Determine the (x, y) coordinate at the center of the cell enclosing the given text.  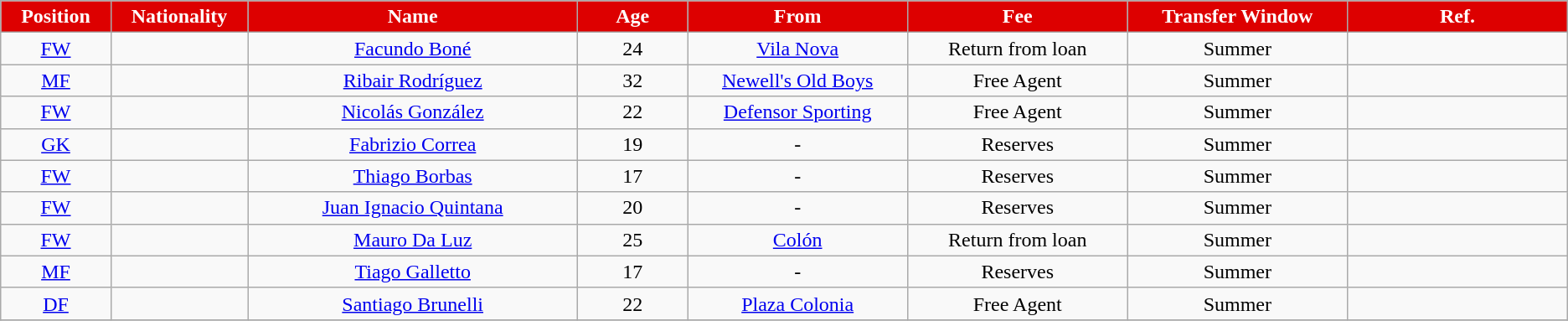
Newell's Old Boys (797, 80)
20 (633, 208)
32 (633, 80)
Fabrizio Correa (413, 144)
Plaza Colonia (797, 303)
DF (56, 303)
Nationality (179, 17)
Position (56, 17)
19 (633, 144)
Defensor Sporting (797, 112)
Facundo Boné (413, 49)
Vila Nova (797, 49)
Tiago Galletto (413, 272)
Colón (797, 240)
From (797, 17)
Transfer Window (1238, 17)
Ribair Rodríguez (413, 80)
Ref. (1457, 17)
Juan Ignacio Quintana (413, 208)
Fee (1017, 17)
Thiago Borbas (413, 176)
Mauro Da Luz (413, 240)
25 (633, 240)
GK (56, 144)
24 (633, 49)
Name (413, 17)
Nicolás González (413, 112)
Age (633, 17)
Santiago Brunelli (413, 303)
